Capture the cell that displays the provided text and extract its [X, Y] central coordinate. 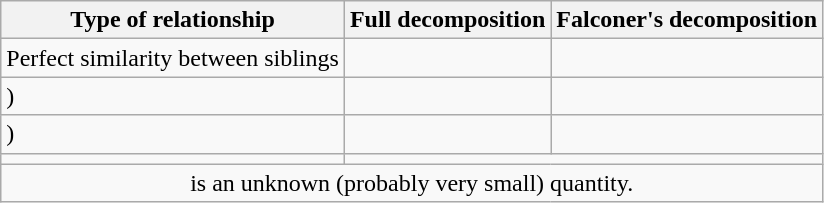
Full decomposition [447, 20]
Falconer's decomposition [687, 20]
Perfect similarity between siblings [173, 58]
Type of relationship [173, 20]
is an unknown (probably very small) quantity. [412, 183]
